Locate the cell with the specified text and output its [X, Y] center coordinate. 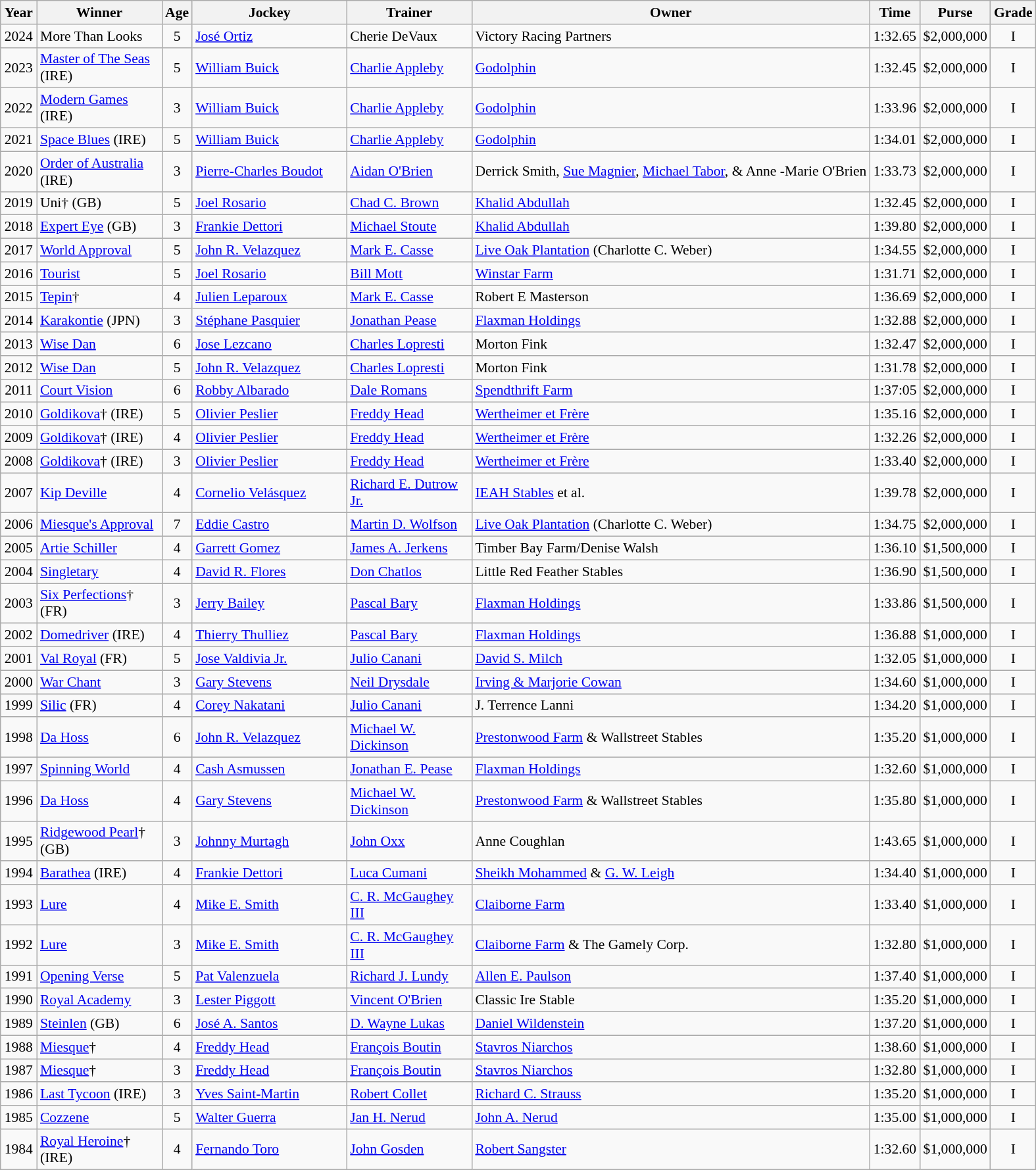
2020 [18, 171]
1:31.78 [895, 368]
Jonathan E. Pease [409, 769]
Garrett Gomez [270, 548]
Sheikh Mohammed & G. W. Leigh [671, 873]
2013 [18, 344]
1995 [18, 841]
José A. Santos [270, 1024]
1:39.80 [895, 227]
2014 [18, 321]
Val Royal (FR) [99, 659]
Silic (FR) [99, 706]
2004 [18, 572]
1:35.80 [895, 801]
Royal Heroine† (IRE) [99, 1150]
Robert E Masterson [671, 297]
Jose Lezcano [270, 344]
Lester Piggott [270, 1000]
Jonathan Pease [409, 321]
Chad C. Brown [409, 203]
Miesque's Approval [99, 525]
1:33.96 [895, 108]
1999 [18, 706]
1:32.47 [895, 344]
More Than Looks [99, 36]
Richard J. Lundy [409, 977]
Derrick Smith, Sue Magnier, Michael Tabor, & Anne -Marie O'Brien [671, 171]
Kip Deville [99, 493]
Claiborne Farm [671, 905]
Claiborne Farm & The Gamely Corp. [671, 944]
1:34.20 [895, 706]
2006 [18, 525]
Irving & Marjorie Cowan [671, 682]
Expert Eye (GB) [99, 227]
Cozzene [99, 1117]
1:34.55 [895, 251]
Vincent O'Brien [409, 1000]
2016 [18, 274]
1:32.65 [895, 36]
2002 [18, 635]
Thierry Thulliez [270, 635]
Pat Valenzuela [270, 977]
1:37.20 [895, 1024]
Time [895, 12]
Martin D. Wolfson [409, 525]
Corey Nakatani [270, 706]
Classic Ire Stable [671, 1000]
Luca Cumani [409, 873]
1987 [18, 1071]
2022 [18, 108]
Spinning World [99, 769]
Court Vision [99, 391]
Owner [671, 12]
Jan H. Nerud [409, 1117]
1:32.05 [895, 659]
Fernando Toro [270, 1150]
Space Blues (IRE) [99, 140]
James A. Jerkens [409, 548]
Opening Verse [99, 977]
1:32.88 [895, 321]
1:39.78 [895, 493]
Age [177, 12]
2007 [18, 493]
Julien Leparoux [270, 297]
7 [177, 525]
1:32.26 [895, 438]
1984 [18, 1150]
1:33.73 [895, 171]
Don Chatlos [409, 572]
Winstar Farm [671, 274]
1996 [18, 801]
1990 [18, 1000]
Winner [99, 12]
Robert Sangster [671, 1150]
Ridgewood Pearl† (GB) [99, 841]
Barathea (IRE) [99, 873]
1:37:05 [895, 391]
Little Red Feather Stables [671, 572]
Royal Academy [99, 1000]
2001 [18, 659]
1:43.65 [895, 841]
Grade [1013, 12]
2011 [18, 391]
1:34.60 [895, 682]
2009 [18, 438]
Aidan O'Brien [409, 171]
Eddie Castro [270, 525]
Uni† (GB) [99, 203]
John A. Nerud [671, 1117]
J. Terrence Lanni [671, 706]
Robby Albarado [270, 391]
Domedriver (IRE) [99, 635]
2003 [18, 604]
Steinlen (GB) [99, 1024]
Jose Valdivia Jr. [270, 659]
Daniel Wildenstein [671, 1024]
Cash Asmussen [270, 769]
Spendthrift Farm [671, 391]
1:34.01 [895, 140]
Cherie DeVaux [409, 36]
War Chant [99, 682]
2008 [18, 461]
IEAH Stables et al. [671, 493]
David R. Flores [270, 572]
Tourist [99, 274]
John Oxx [409, 841]
2010 [18, 414]
Last Tycoon (IRE) [99, 1094]
2017 [18, 251]
1:38.60 [895, 1047]
Trainer [409, 12]
1:36.10 [895, 548]
Purse [955, 12]
1986 [18, 1094]
1985 [18, 1117]
Yves Saint-Martin [270, 1094]
Pierre-Charles Boudot [270, 171]
Richard E. Dutrow Jr. [409, 493]
Neil Drysdale [409, 682]
Tepin† [99, 297]
Singletary [99, 572]
Michael Stoute [409, 227]
Year [18, 12]
1992 [18, 944]
2012 [18, 368]
2023 [18, 67]
2021 [18, 140]
Richard C. Strauss [671, 1094]
Bill Mott [409, 274]
1:34.75 [895, 525]
1994 [18, 873]
1997 [18, 769]
Order of Australia (IRE) [99, 171]
2005 [18, 548]
Jockey [270, 12]
José Ortiz [270, 36]
Robert Collet [409, 1094]
D. Wayne Lukas [409, 1024]
1:35.00 [895, 1117]
1:36.90 [895, 572]
1991 [18, 977]
2024 [18, 36]
Six Perfections† (FR) [99, 604]
World Approval [99, 251]
Artie Schiller [99, 548]
Anne Coughlan [671, 841]
Timber Bay Farm/Denise Walsh [671, 548]
Cornelio Velásquez [270, 493]
2019 [18, 203]
1993 [18, 905]
1998 [18, 738]
1:37.40 [895, 977]
Walter Guerra [270, 1117]
1:36.69 [895, 297]
2000 [18, 682]
John Gosden [409, 1150]
Karakontie (JPN) [99, 321]
David S. Milch [671, 659]
1:33.86 [895, 604]
1:35.16 [895, 414]
Allen E. Paulson [671, 977]
1:36.88 [895, 635]
Johnny Murtagh [270, 841]
1989 [18, 1024]
Stéphane Pasquier [270, 321]
Jerry Bailey [270, 604]
2015 [18, 297]
2018 [18, 227]
Master of The Seas (IRE) [99, 67]
Victory Racing Partners [671, 36]
1:31.71 [895, 274]
Modern Games (IRE) [99, 108]
1988 [18, 1047]
1:34.40 [895, 873]
Dale Romans [409, 391]
